Determine the (x, y) coordinate at the center of the cell enclosing the given text.  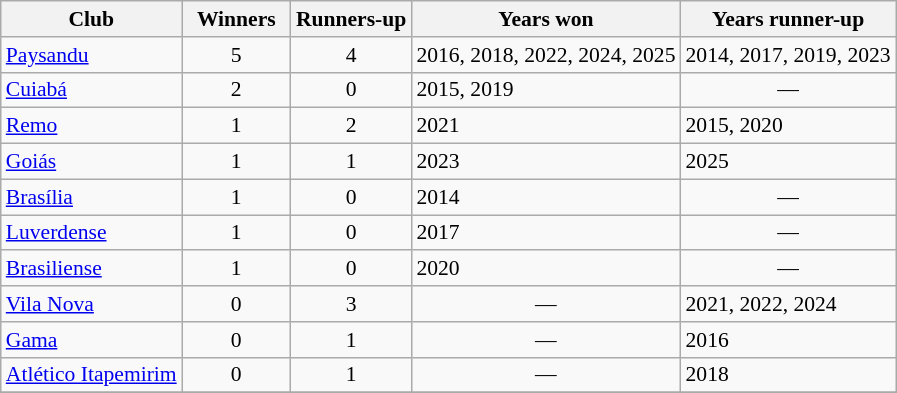
Brasiliense (92, 269)
Runners-up (351, 19)
Years won (546, 19)
Goiás (92, 162)
2021 (546, 126)
Club (92, 19)
Vila Nova (92, 304)
Gama (92, 340)
2015, 2019 (546, 90)
2023 (546, 162)
2014, 2017, 2019, 2023 (788, 55)
2025 (788, 162)
Remo (92, 126)
Paysandu (92, 55)
2017 (546, 233)
Luverdense (92, 233)
Winners (236, 19)
Atlético Itapemirim (92, 375)
2016, 2018, 2022, 2024, 2025 (546, 55)
Brasília (92, 197)
2014 (546, 197)
3 (351, 304)
2021, 2022, 2024 (788, 304)
5 (236, 55)
2016 (788, 340)
Cuiabá (92, 90)
Years runner-up (788, 19)
2018 (788, 375)
2015, 2020 (788, 126)
2020 (546, 269)
4 (351, 55)
